Locate the cell with the specified text and output its [x, y] center coordinate. 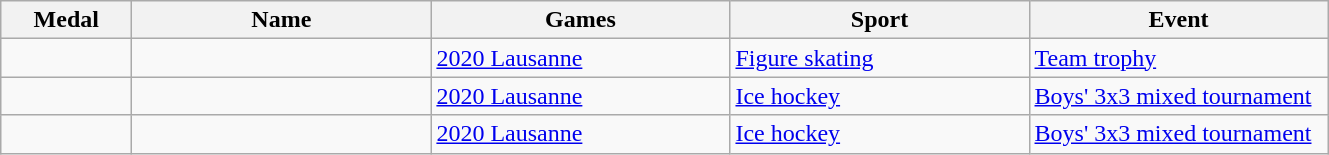
Team trophy [1178, 58]
Event [1178, 20]
Figure skating [880, 58]
Sport [880, 20]
Name [282, 20]
Games [580, 20]
Medal [66, 20]
